Extract the (x, y) coordinate from the center of the cell holding the provided text.  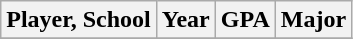
Year (186, 20)
Major (313, 20)
GPA (245, 20)
Player, School (79, 20)
